Locate the cell with the specified text and output its [x, y] center coordinate. 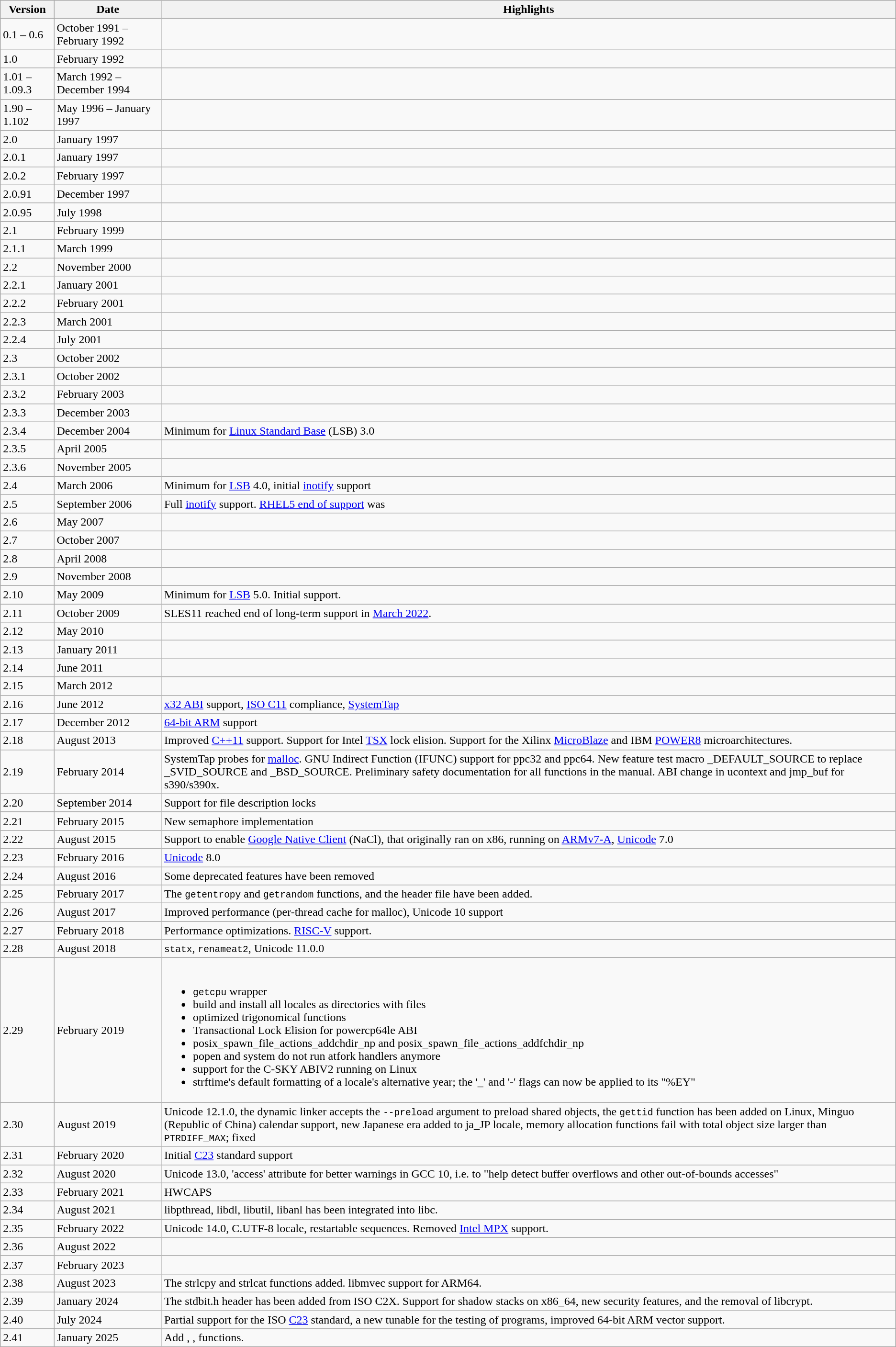
August 2019 [108, 1124]
February 2018 [108, 931]
2.30 [27, 1124]
1.0 [27, 59]
July 1998 [108, 212]
2.3.3 [27, 413]
2.1.1 [27, 248]
November 2008 [108, 577]
64-bit ARM support [528, 722]
February 2015 [108, 821]
Partial support for the ISO C23 standard, a new tunable for the testing of programs, improved 64-bit ARM vector support. [528, 1320]
2.10 [27, 595]
2.31 [27, 1156]
August 2018 [108, 949]
August 2021 [108, 1210]
2.3.4 [27, 431]
2.3.1 [27, 376]
February 2016 [108, 857]
2.4 [27, 485]
1.01 – 1.09.3 [27, 83]
2.9 [27, 577]
2.0 [27, 139]
Performance optimizations. RISC-V support. [528, 931]
2.38 [27, 1283]
2.3 [27, 358]
May 2007 [108, 522]
February 1999 [108, 230]
2.40 [27, 1320]
2.14 [27, 668]
2.20 [27, 803]
The stdbit.h header has been added from ISO C2X. Support for shadow stacks on x86_64, new security features, and the removal of libcrypt. [528, 1301]
2.17 [27, 722]
2.24 [27, 876]
2.41 [27, 1338]
2.33 [27, 1192]
February 2020 [108, 1156]
2.32 [27, 1174]
Date [108, 10]
May 1996 – January 1997 [108, 115]
January 2011 [108, 650]
2.25 [27, 894]
August 2022 [108, 1246]
2.2.4 [27, 340]
2.12 [27, 631]
statx, renameat2, Unicode 11.0.0 [528, 949]
2.39 [27, 1301]
April 2008 [108, 559]
New semaphore implementation [528, 821]
February 2003 [108, 394]
July 2024 [108, 1320]
May 2009 [108, 595]
January 2024 [108, 1301]
October 1991 – February 1992 [108, 34]
Support to enable Google Native Client (NaCl), that originally ran on x86, running on ARMv7-A, Unicode 7.0 [528, 839]
2.3.5 [27, 449]
August 2013 [108, 741]
February 2019 [108, 1030]
December 2004 [108, 431]
September 2014 [108, 803]
HWCAPS [528, 1192]
Improved performance (per-thread cache for malloc), Unicode 10 support [528, 912]
March 1992 – December 1994 [108, 83]
2.0.91 [27, 194]
2.0.2 [27, 176]
2.0.1 [27, 157]
December 2003 [108, 413]
March 2001 [108, 322]
March 2012 [108, 686]
2.27 [27, 931]
August 2020 [108, 1174]
libpthread, libdl, libutil, libanl has been integrated into libc. [528, 1210]
2.15 [27, 686]
June 2012 [108, 704]
February 2022 [108, 1228]
SLES11 reached end of long-term support in March 2022. [528, 613]
2.2.3 [27, 322]
April 2005 [108, 449]
August 2015 [108, 839]
2.2.2 [27, 303]
Improved C++11 support. Support for Intel TSX lock elision. Support for the Xilinx MicroBlaze and IBM POWER8 microarchitectures. [528, 741]
2.0.95 [27, 212]
Unicode 8.0 [528, 857]
February 2023 [108, 1265]
2.13 [27, 650]
1.90 – 1.102 [27, 115]
2.28 [27, 949]
February 2014 [108, 772]
x32 ABI support, ISO C11 compliance, SystemTap [528, 704]
January 2025 [108, 1338]
October 2009 [108, 613]
March 1999 [108, 248]
February 1997 [108, 176]
2.5 [27, 504]
2.21 [27, 821]
Some deprecated features have been removed [528, 876]
2.22 [27, 839]
Minimum for LSB 5.0. Initial support. [528, 595]
Minimum for Linux Standard Base (LSB) 3.0 [528, 431]
June 2011 [108, 668]
2.3.6 [27, 467]
February 1992 [108, 59]
2.3.2 [27, 394]
2.19 [27, 772]
January 2001 [108, 285]
November 2005 [108, 467]
August 2016 [108, 876]
2.34 [27, 1210]
May 2010 [108, 631]
Version [27, 10]
2.37 [27, 1265]
2.2 [27, 267]
2.2.1 [27, 285]
2.35 [27, 1228]
December 2012 [108, 722]
2.1 [27, 230]
November 2000 [108, 267]
2.11 [27, 613]
The strlcpy and strlcat functions added. libmvec support for ARM64. [528, 1283]
February 2021 [108, 1192]
Initial C23 standard support [528, 1156]
October 2007 [108, 540]
Minimum for LSB 4.0, initial inotify support [528, 485]
August 2017 [108, 912]
2.6 [27, 522]
2.29 [27, 1030]
August 2023 [108, 1283]
September 2006 [108, 504]
February 2001 [108, 303]
Unicode 14.0, C.UTF-8 locale, restartable sequences. Removed Intel MPX support. [528, 1228]
2.16 [27, 704]
2.26 [27, 912]
Full inotify support. RHEL5 end of support was [528, 504]
Add , , functions. [528, 1338]
February 2017 [108, 894]
2.23 [27, 857]
2.18 [27, 741]
March 2006 [108, 485]
0.1 – 0.6 [27, 34]
July 2001 [108, 340]
Highlights [528, 10]
The getentropy and getrandom functions, and the header file have been added. [528, 894]
Unicode 13.0, 'access' attribute for better warnings in GCC 10, i.e. to "help detect buffer overflows and other out-of-bounds accesses" [528, 1174]
2.36 [27, 1246]
Support for file description locks [528, 803]
December 1997 [108, 194]
2.7 [27, 540]
2.8 [27, 559]
